Detect which cell encompasses the target text, then output its [X, Y] center coordinate. 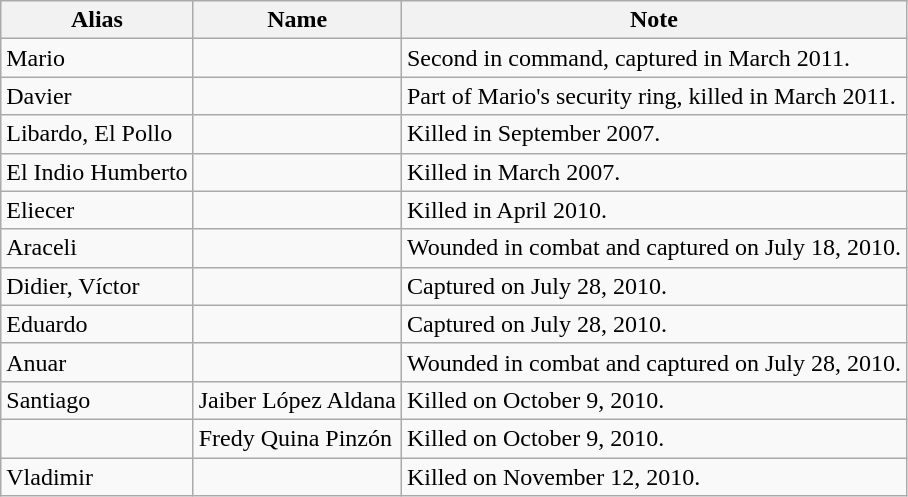
Santiago [97, 400]
Wounded in combat and captured on July 18, 2010. [654, 248]
Killed in March 2007. [654, 172]
Eduardo [97, 324]
Part of Mario's security ring, killed in March 2011. [654, 96]
Fredy Quina Pinzón [297, 438]
Second in command, captured in March 2011. [654, 58]
Anuar [97, 362]
Killed in September 2007. [654, 134]
Vladimir [97, 477]
El Indio Humberto [97, 172]
Eliecer [97, 210]
Araceli [97, 248]
Note [654, 20]
Jaiber López Aldana [297, 400]
Alias [97, 20]
Libardo, El Pollo [97, 134]
Davier [97, 96]
Didier, Víctor [97, 286]
Wounded in combat and captured on July 28, 2010. [654, 362]
Killed in April 2010. [654, 210]
Name [297, 20]
Killed on November 12, 2010. [654, 477]
Mario [97, 58]
